Output the [x, y] coordinate of the center of the cell containing the given text.  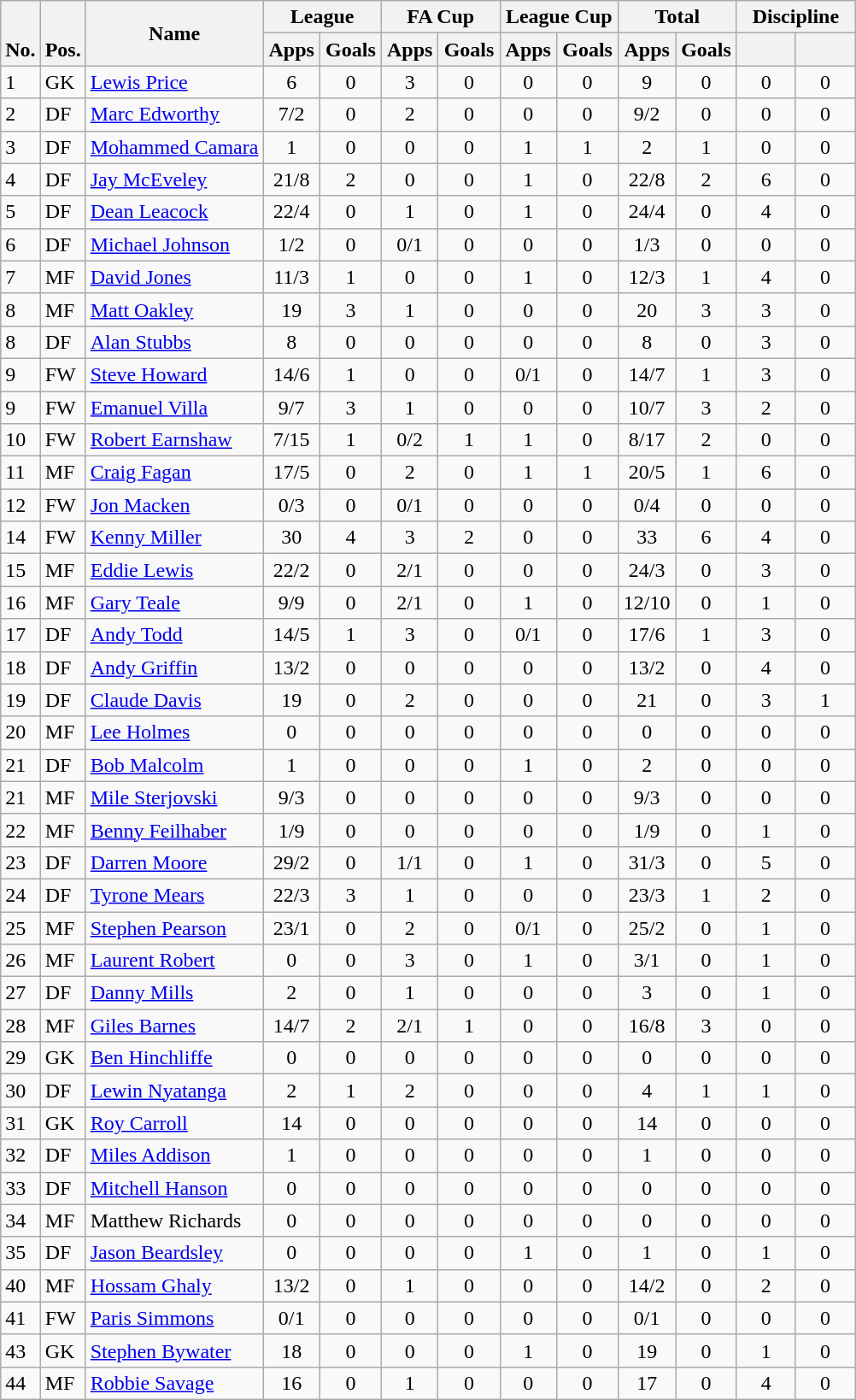
7/15 [292, 440]
Jay McEveley [174, 179]
15 [21, 570]
1/3 [648, 244]
24/3 [648, 570]
10 [21, 440]
Jason Beardsley [174, 1253]
Pos. [63, 33]
22/4 [292, 212]
Lewis Price [174, 82]
Ben Hinchliffe [174, 1058]
Kenny Miller [174, 538]
22/3 [292, 895]
Stephen Bywater [174, 1350]
Total [678, 17]
Lee Holmes [174, 732]
41 [21, 1318]
9/7 [292, 408]
31 [21, 1123]
7 [21, 277]
Discipline [796, 17]
43 [21, 1350]
Miles Addison [174, 1156]
44 [21, 1383]
14/2 [648, 1285]
Hossam Ghaly [174, 1285]
17/5 [292, 473]
Tyrone Mears [174, 895]
Michael Johnson [174, 244]
40 [21, 1285]
Lewin Nyatanga [174, 1091]
3/1 [648, 961]
Darren Moore [174, 862]
24/4 [648, 212]
Mitchell Hanson [174, 1188]
FA Cup [441, 17]
0/2 [410, 440]
29/2 [292, 862]
Roy Carroll [174, 1123]
Eddie Lewis [174, 570]
9/2 [648, 115]
Matt Oakley [174, 309]
12/3 [648, 277]
Mile Sterjovski [174, 797]
8/17 [648, 440]
Alan Stubbs [174, 342]
21/8 [292, 179]
David Jones [174, 277]
1/2 [292, 244]
28 [21, 1026]
16/8 [648, 1026]
League [323, 17]
Steve Howard [174, 374]
12 [21, 505]
11 [21, 473]
22/2 [292, 570]
No. [21, 33]
32 [21, 1156]
23 [21, 862]
Andy Todd [174, 635]
Emanuel Villa [174, 408]
Danny Mills [174, 993]
23/3 [648, 895]
29 [21, 1058]
1/1 [410, 862]
Benny Feilhaber [174, 830]
Andy Griffin [174, 668]
27 [21, 993]
Paris Simmons [174, 1318]
Stephen Pearson [174, 927]
34 [21, 1221]
25/2 [648, 927]
10/7 [648, 408]
20/5 [648, 473]
Name [174, 33]
Gary Teale [174, 603]
26 [21, 961]
23/1 [292, 927]
0/3 [292, 505]
9/9 [292, 603]
35 [21, 1253]
17/6 [648, 635]
11/3 [292, 277]
25 [21, 927]
0/4 [648, 505]
22/8 [648, 179]
Laurent Robert [174, 961]
League Cup [559, 17]
Craig Fagan [174, 473]
Mohammed Camara [174, 147]
Jon Macken [174, 505]
22 [21, 830]
Bob Malcolm [174, 765]
Marc Edworthy [174, 115]
31/3 [648, 862]
Robbie Savage [174, 1383]
14/6 [292, 374]
Dean Leacock [174, 212]
Robert Earnshaw [174, 440]
7/2 [292, 115]
12/10 [648, 603]
24 [21, 895]
Claude Davis [174, 700]
14/5 [292, 635]
Giles Barnes [174, 1026]
Matthew Richards [174, 1221]
